Detect which cell encompasses the target text, then output its (X, Y) center coordinate. 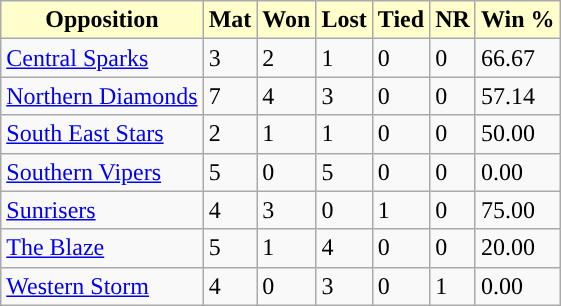
Mat (230, 20)
Southern Vipers (102, 172)
NR (453, 20)
Opposition (102, 20)
Tied (400, 20)
66.67 (518, 58)
Central Sparks (102, 58)
The Blaze (102, 248)
20.00 (518, 248)
57.14 (518, 96)
Western Storm (102, 286)
Northern Diamonds (102, 96)
50.00 (518, 134)
7 (230, 96)
75.00 (518, 210)
Won (286, 20)
Sunrisers (102, 210)
Win % (518, 20)
South East Stars (102, 134)
Lost (344, 20)
